Output the [x, y] coordinate of the center of the cell containing the given text.  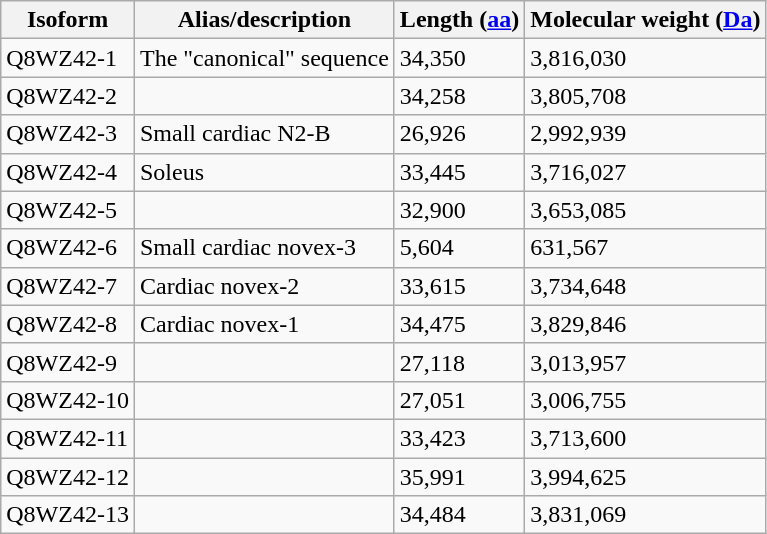
3,829,846 [646, 324]
Cardiac novex-2 [264, 286]
33,445 [459, 172]
5,604 [459, 248]
Q8WZ42-9 [68, 362]
3,831,069 [646, 515]
Small cardiac N2-B [264, 134]
34,350 [459, 58]
3,653,085 [646, 210]
Q8WZ42-13 [68, 515]
Q8WZ42-10 [68, 400]
33,423 [459, 438]
Q8WZ42-7 [68, 286]
3,006,755 [646, 400]
631,567 [646, 248]
3,805,708 [646, 96]
Q8WZ42-2 [68, 96]
3,734,648 [646, 286]
Q8WZ42-1 [68, 58]
26,926 [459, 134]
Q8WZ42-6 [68, 248]
Q8WZ42-4 [68, 172]
3,013,957 [646, 362]
3,994,625 [646, 477]
Q8WZ42-5 [68, 210]
2,992,939 [646, 134]
34,484 [459, 515]
Q8WZ42-3 [68, 134]
3,716,027 [646, 172]
The "canonical" sequence [264, 58]
3,713,600 [646, 438]
Q8WZ42-11 [68, 438]
Small cardiac novex-3 [264, 248]
Soleus [264, 172]
Q8WZ42-12 [68, 477]
32,900 [459, 210]
33,615 [459, 286]
Molecular weight (Da) [646, 20]
34,475 [459, 324]
Q8WZ42-8 [68, 324]
27,051 [459, 400]
Cardiac novex-1 [264, 324]
3,816,030 [646, 58]
35,991 [459, 477]
Alias/description [264, 20]
27,118 [459, 362]
34,258 [459, 96]
Length (aa) [459, 20]
Isoform [68, 20]
